Search for the cell housing the specified text and yield its [x, y] center coordinate. 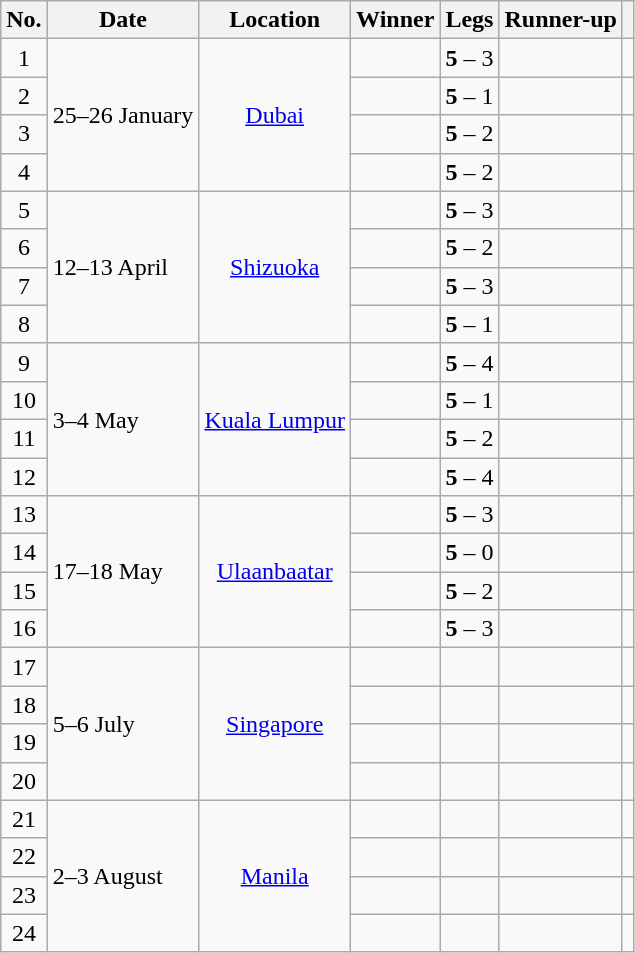
12–13 April [123, 267]
2–3 August [123, 876]
3 [24, 134]
17 [24, 667]
5 [24, 210]
19 [24, 743]
4 [24, 172]
24 [24, 933]
Runner-up [561, 20]
13 [24, 515]
6 [24, 248]
21 [24, 819]
Kuala Lumpur [275, 419]
Winner [396, 20]
Ulaanbaatar [275, 572]
22 [24, 857]
No. [24, 20]
3–4 May [123, 419]
16 [24, 629]
5–6 July [123, 724]
Manila [275, 876]
1 [24, 58]
Date [123, 20]
14 [24, 553]
12 [24, 477]
17–18 May [123, 572]
8 [24, 324]
2 [24, 96]
18 [24, 705]
Singapore [275, 724]
Shizuoka [275, 267]
7 [24, 286]
Legs [470, 20]
Location [275, 20]
23 [24, 895]
25–26 January [123, 115]
15 [24, 591]
11 [24, 438]
5 – 0 [470, 553]
10 [24, 400]
20 [24, 781]
9 [24, 362]
Dubai [275, 115]
